Scan for the cell matching the given text and deliver its (x, y) coordinate at center. 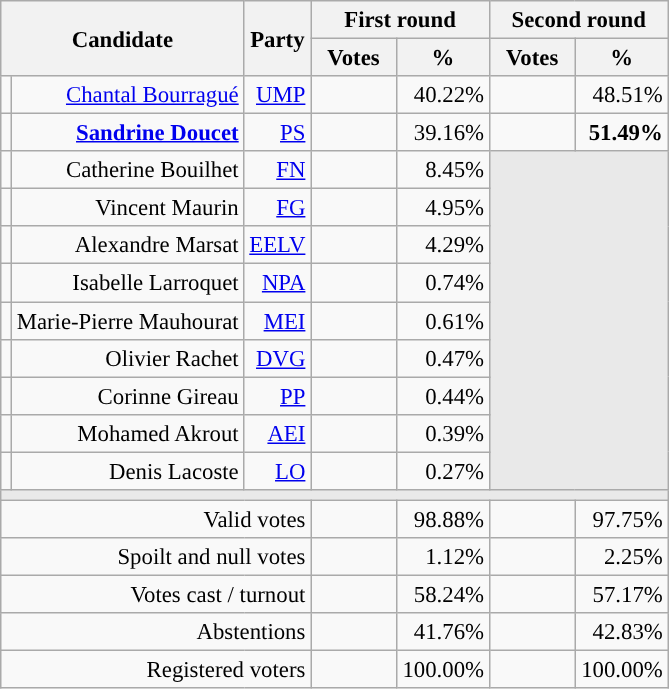
MEI (278, 321)
51.49% (622, 133)
Party (278, 38)
Sandrine Doucet (128, 133)
Catherine Bouilhet (128, 170)
58.24% (442, 594)
39.16% (442, 133)
0.44% (442, 396)
42.83% (622, 632)
0.47% (442, 358)
NPA (278, 283)
PS (278, 133)
LO (278, 471)
1.12% (442, 557)
UMP (278, 95)
4.29% (442, 245)
Spoilt and null votes (156, 557)
First round (400, 20)
Vincent Maurin (128, 208)
Denis Lacoste (128, 471)
Votes cast / turnout (156, 594)
Isabelle Larroquet (128, 283)
98.88% (442, 519)
Olivier Rachet (128, 358)
Candidate (122, 38)
Chantal Bourragué (128, 95)
41.76% (442, 632)
48.51% (622, 95)
40.22% (442, 95)
97.75% (622, 519)
DVG (278, 358)
0.27% (442, 471)
Second round (578, 20)
Valid votes (156, 519)
2.25% (622, 557)
0.61% (442, 321)
Marie-Pierre Mauhourat (128, 321)
EELV (278, 245)
PP (278, 396)
AEI (278, 433)
Corinne Gireau (128, 396)
FG (278, 208)
57.17% (622, 594)
0.39% (442, 433)
0.74% (442, 283)
8.45% (442, 170)
Abstentions (156, 632)
4.95% (442, 208)
Alexandre Marsat (128, 245)
FN (278, 170)
Mohamed Akrout (128, 433)
Registered voters (156, 670)
